Provide the (x, y) coordinate of the cell's center where the given text is located.  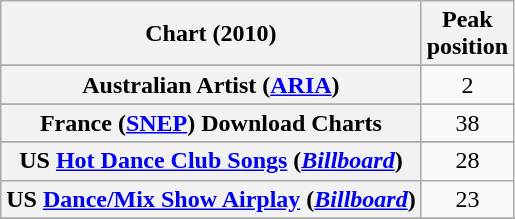
France (SNEP) Download Charts (211, 123)
Chart (2010) (211, 34)
28 (467, 161)
US Dance/Mix Show Airplay (Billboard) (211, 199)
US Hot Dance Club Songs (Billboard) (211, 161)
Australian Artist (ARIA) (211, 85)
38 (467, 123)
Peakposition (467, 34)
23 (467, 199)
2 (467, 85)
